Provide the (X, Y) coordinate of the cell's center where the given text is located.  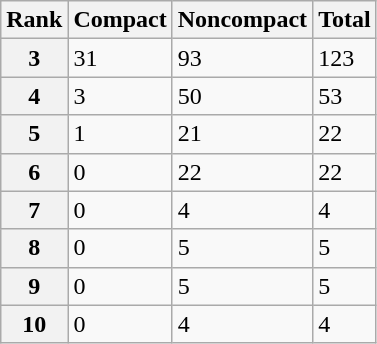
Noncompact (242, 20)
10 (34, 324)
31 (120, 58)
9 (34, 286)
21 (242, 134)
Total (345, 20)
123 (345, 58)
Rank (34, 20)
8 (34, 248)
7 (34, 210)
50 (242, 96)
53 (345, 96)
6 (34, 172)
1 (120, 134)
93 (242, 58)
Compact (120, 20)
